Return (x, y) of the center of cell containing provided text 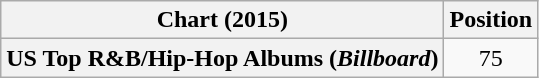
75 (491, 58)
Position (491, 20)
US Top R&B/Hip-Hop Albums (Billboard) (222, 58)
Chart (2015) (222, 20)
